Return [x, y] of the center of cell containing provided text 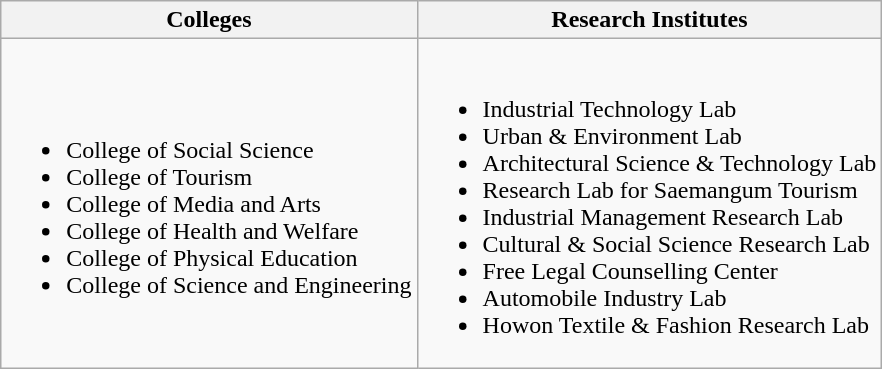
Research Institutes [650, 20]
Colleges [209, 20]
